Capture the cell that displays the provided text and extract its [X, Y] central coordinate. 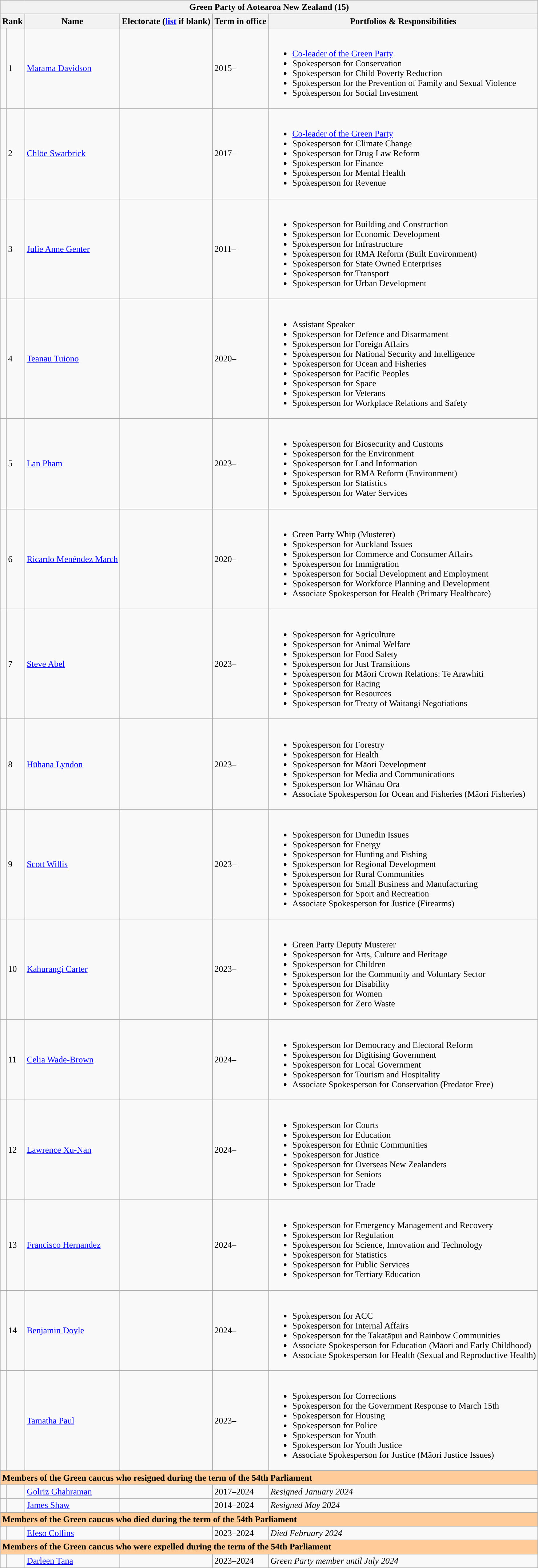
Teanau Tuiono [72, 359]
Steve Abel [72, 664]
Died February 2024 [403, 1533]
Golriz Ghahraman [72, 1492]
Celia Wade-Brown [72, 1059]
Electorate (list if blank) [166, 21]
4 [15, 359]
Portfolios & Responsibilities [403, 21]
8 [15, 764]
Resigned May 2024 [403, 1505]
Kahurangi Carter [72, 969]
14 [15, 1331]
10 [15, 969]
13 [15, 1245]
Efeso Collins [72, 1533]
Darleen Tana [72, 1561]
2017–2024 [240, 1492]
12 [15, 1150]
Scott Willis [72, 864]
Members of the Green caucus who were expelled during the term of the 54th Parliament [269, 1547]
2 [15, 154]
7 [15, 664]
1 [15, 68]
3 [15, 249]
Chlöe Swarbrick [72, 154]
Lan Pham [72, 464]
Hūhana Lyndon [72, 764]
5 [15, 464]
Green Party member until July 2024 [403, 1561]
Members of the Green caucus who died during the term of the 54th Parliament [269, 1519]
Rank [12, 21]
2014–2024 [240, 1505]
Ricardo Menéndez March [72, 559]
Julie Anne Genter [72, 249]
Resigned January 2024 [403, 1492]
Members of the Green caucus who resigned during the term of the 54th Parliament [269, 1478]
Lawrence Xu-Nan [72, 1150]
11 [15, 1059]
Term in office [240, 21]
2011– [240, 249]
Marama Davidson [72, 68]
Name [72, 21]
9 [15, 864]
2015– [240, 68]
James Shaw [72, 1505]
Benjamin Doyle [72, 1331]
Green Party of Aotearoa New Zealand (15) [269, 7]
Francisco Hernandez [72, 1245]
Tamatha Paul [72, 1421]
2017– [240, 154]
6 [15, 559]
